Locate the cell with the specified text and output its (x, y) center coordinate. 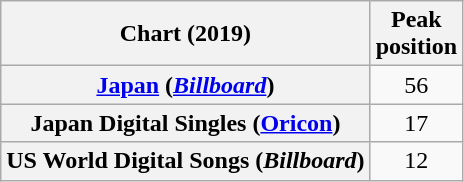
Japan Digital Singles (Oricon) (186, 123)
17 (416, 123)
Chart (2019) (186, 34)
Peakposition (416, 34)
Japan (Billboard) (186, 85)
US World Digital Songs (Billboard) (186, 161)
12 (416, 161)
56 (416, 85)
